Determine the (x, y) coordinate at the center of the cell enclosing the given text.  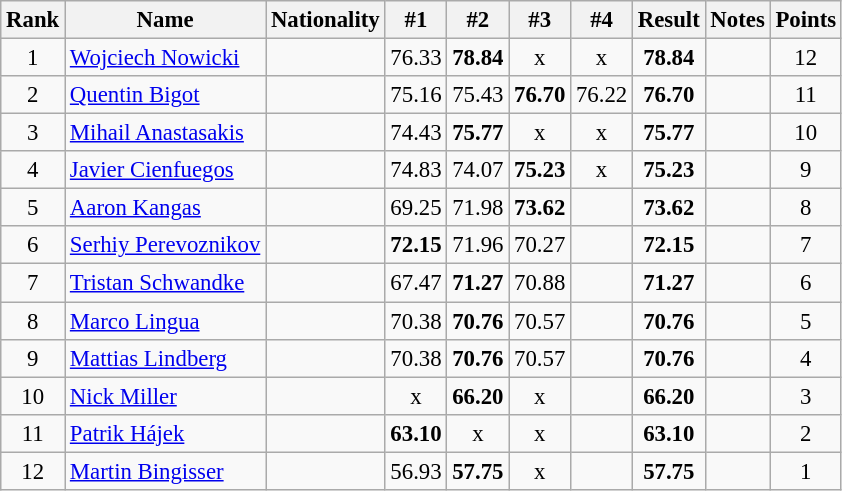
Serhiy Perevoznikov (166, 245)
Quentin Bigot (166, 95)
74.43 (416, 133)
74.07 (478, 170)
#1 (416, 20)
70.27 (540, 245)
74.83 (416, 170)
75.16 (416, 95)
Mattias Lindberg (166, 358)
67.47 (416, 283)
#3 (540, 20)
#2 (478, 20)
71.96 (478, 245)
Notes (738, 20)
Marco Lingua (166, 321)
Nick Miller (166, 396)
Aaron Kangas (166, 208)
71.98 (478, 208)
Nationality (326, 20)
Points (806, 20)
70.88 (540, 283)
Wojciech Nowicki (166, 58)
69.25 (416, 208)
56.93 (416, 471)
Javier Cienfuegos (166, 170)
76.33 (416, 58)
Result (668, 20)
Mihail Anastasakis (166, 133)
Rank (33, 20)
Patrik Hájek (166, 433)
76.22 (602, 95)
Martin Bingisser (166, 471)
#4 (602, 20)
75.43 (478, 95)
Tristan Schwandke (166, 283)
Name (166, 20)
